Detect which cell encompasses the target text, then output its [X, Y] center coordinate. 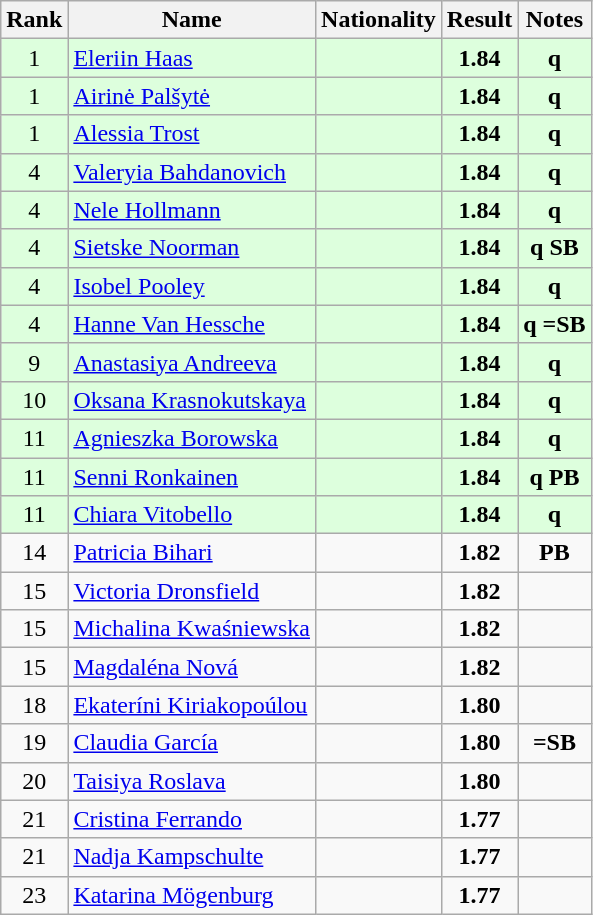
Agnieszka Borowska [192, 438]
Claudia García [192, 743]
Sietske Noorman [192, 248]
Alessia Trost [192, 134]
Airinė Palšytė [192, 96]
Anastasiya Andreeva [192, 362]
Nadja Kampschulte [192, 857]
Isobel Pooley [192, 286]
Taisiya Roslava [192, 781]
PB [554, 553]
Patricia Bihari [192, 553]
Nele Hollmann [192, 210]
Notes [554, 20]
23 [34, 895]
q =SB [554, 324]
Valeryia Bahdanovich [192, 172]
Victoria Dronsfield [192, 591]
=SB [554, 743]
20 [34, 781]
q PB [554, 477]
Katarina Mögenburg [192, 895]
19 [34, 743]
Hanne Van Hessche [192, 324]
18 [34, 705]
Result [479, 20]
Cristina Ferrando [192, 819]
Michalina Kwaśniewska [192, 629]
Ekateríni Kiriakopoúlou [192, 705]
Eleriin Haas [192, 58]
Chiara Vitobello [192, 515]
14 [34, 553]
Magdaléna Nová [192, 667]
Name [192, 20]
9 [34, 362]
10 [34, 400]
q SB [554, 248]
Rank [34, 20]
Nationality [379, 20]
Oksana Krasnokutskaya [192, 400]
Senni Ronkainen [192, 477]
